For the text-containing cell, return its midpoint in [X, Y] coordinate format. 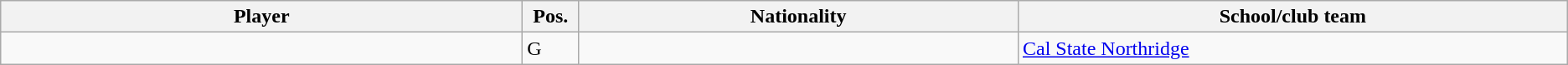
Pos. [551, 17]
Cal State Northridge [1292, 48]
Player [261, 17]
Nationality [799, 17]
School/club team [1292, 17]
G [551, 48]
